Capture the cell that displays the provided text and extract its (x, y) central coordinate. 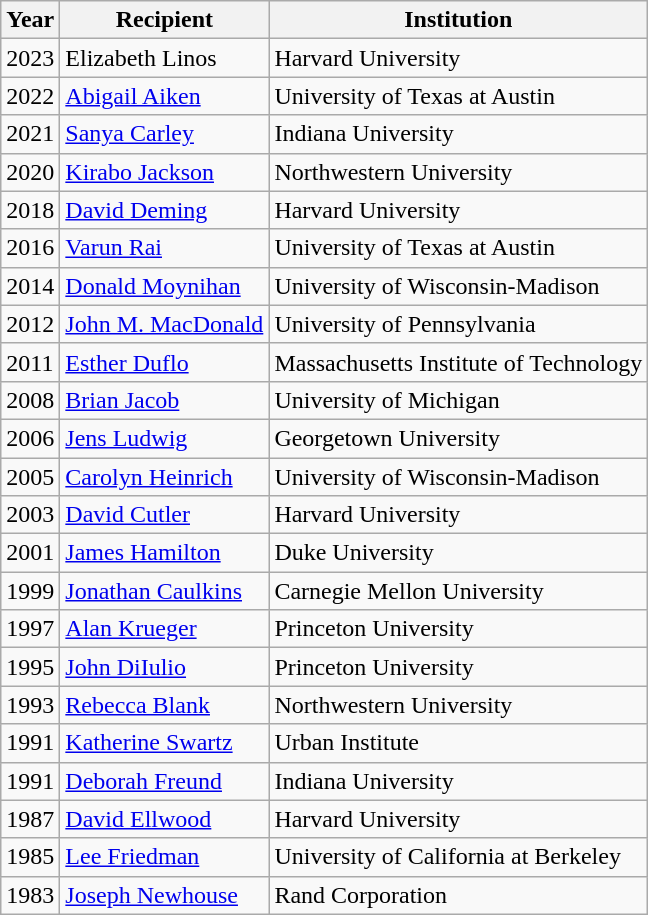
Donald Moynihan (164, 286)
2020 (30, 172)
2008 (30, 400)
2011 (30, 362)
University of Michigan (458, 400)
Esther Duflo (164, 362)
Recipient (164, 20)
1995 (30, 667)
David Deming (164, 210)
Katherine Swartz (164, 743)
James Hamilton (164, 553)
Rand Corporation (458, 895)
University of Pennsylvania (458, 324)
Sanya Carley (164, 134)
1993 (30, 705)
Kirabo Jackson (164, 172)
2016 (30, 248)
Rebecca Blank (164, 705)
1999 (30, 591)
2018 (30, 210)
Georgetown University (458, 438)
John DiIulio (164, 667)
2003 (30, 515)
2023 (30, 58)
2014 (30, 286)
David Ellwood (164, 819)
Joseph Newhouse (164, 895)
Carnegie Mellon University (458, 591)
Varun Rai (164, 248)
2012 (30, 324)
University of California at Berkeley (458, 857)
Alan Krueger (164, 629)
1997 (30, 629)
Carolyn Heinrich (164, 477)
Year (30, 20)
1985 (30, 857)
Massachusetts Institute of Technology (458, 362)
2006 (30, 438)
Urban Institute (458, 743)
Elizabeth Linos (164, 58)
2001 (30, 553)
Duke University (458, 553)
Jens Ludwig (164, 438)
Abigail Aiken (164, 96)
Jonathan Caulkins (164, 591)
Brian Jacob (164, 400)
Institution (458, 20)
2021 (30, 134)
2005 (30, 477)
John M. MacDonald (164, 324)
Deborah Freund (164, 781)
1987 (30, 819)
David Cutler (164, 515)
2022 (30, 96)
1983 (30, 895)
Lee Friedman (164, 857)
